Capture the cell that displays the provided text and extract its (x, y) central coordinate. 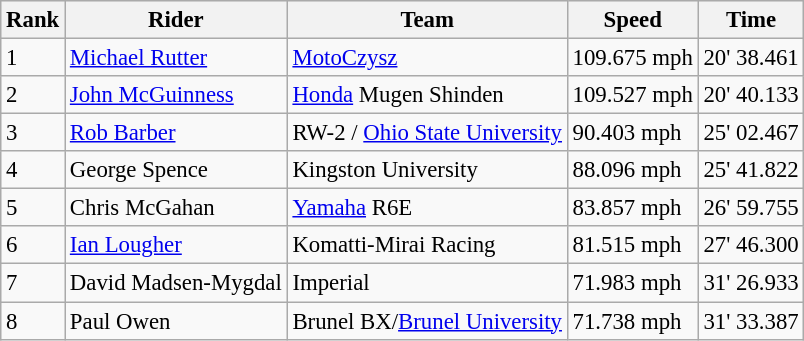
1 (33, 58)
Honda Mugen Shinden (427, 95)
Brunel BX/Brunel University (427, 321)
109.527 mph (632, 95)
8 (33, 321)
Imperial (427, 283)
83.857 mph (632, 208)
Yamaha R6E (427, 208)
John McGuinness (176, 95)
RW-2 / Ohio State University (427, 133)
Time (751, 20)
7 (33, 283)
Michael Rutter (176, 58)
71.738 mph (632, 321)
Komatti-Mirai Racing (427, 245)
31' 26.933 (751, 283)
5 (33, 208)
71.983 mph (632, 283)
2 (33, 95)
20' 38.461 (751, 58)
26' 59.755 (751, 208)
Team (427, 20)
Paul Owen (176, 321)
6 (33, 245)
25' 02.467 (751, 133)
31' 33.387 (751, 321)
3 (33, 133)
Speed (632, 20)
20' 40.133 (751, 95)
Kingston University (427, 170)
4 (33, 170)
MotoCzysz (427, 58)
27' 46.300 (751, 245)
Chris McGahan (176, 208)
George Spence (176, 170)
David Madsen-Mygdal (176, 283)
109.675 mph (632, 58)
Rank (33, 20)
Rob Barber (176, 133)
Ian Lougher (176, 245)
25' 41.822 (751, 170)
88.096 mph (632, 170)
90.403 mph (632, 133)
81.515 mph (632, 245)
Rider (176, 20)
